Find where the given text appears and provide that cell's center as [x, y] coordinate. 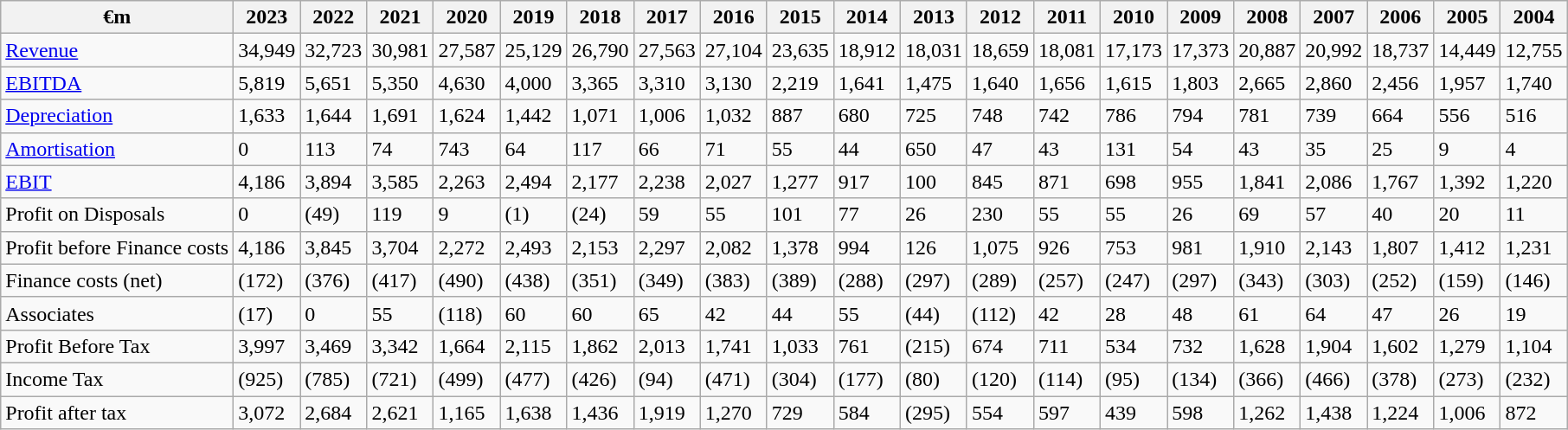
230 [1000, 215]
Depreciation [118, 116]
1,270 [734, 413]
1,032 [734, 116]
2,143 [1334, 247]
917 [867, 182]
(80) [933, 379]
1,033 [800, 346]
1,910 [1267, 247]
Revenue [118, 50]
1,803 [1201, 83]
20,887 [1267, 50]
1,071 [601, 116]
23,635 [800, 50]
66 [666, 149]
EBIT [118, 182]
1,624 [467, 116]
12,755 [1533, 50]
1,075 [1000, 247]
27,563 [666, 50]
2019 [533, 17]
650 [933, 149]
1,165 [467, 413]
Income Tax [118, 379]
126 [933, 247]
674 [1000, 346]
131 [1134, 149]
4,000 [533, 83]
2,027 [734, 182]
20 [1468, 215]
597 [1066, 413]
1,691 [400, 116]
1,741 [734, 346]
100 [933, 182]
516 [1533, 116]
Profit Before Tax [118, 346]
1,841 [1267, 182]
534 [1134, 346]
1,220 [1533, 182]
994 [867, 247]
(426) [601, 379]
117 [601, 149]
19 [1533, 313]
1,224 [1400, 413]
1,957 [1468, 83]
71 [734, 149]
(114) [1066, 379]
11 [1533, 215]
2,013 [666, 346]
2008 [1267, 17]
Finance costs (net) [118, 280]
5,651 [334, 83]
3,894 [334, 182]
955 [1201, 182]
1,919 [666, 413]
(172) [267, 280]
(232) [1533, 379]
(159) [1468, 280]
25 [1400, 149]
3,845 [334, 247]
761 [867, 346]
40 [1400, 215]
2,086 [1334, 182]
(120) [1000, 379]
2018 [601, 17]
Amortisation [118, 149]
(490) [467, 280]
57 [1334, 215]
753 [1134, 247]
18,081 [1066, 50]
2005 [1468, 17]
2011 [1066, 17]
2021 [400, 17]
14,449 [1468, 50]
(49) [334, 215]
1,656 [1066, 83]
554 [1000, 413]
3,365 [601, 83]
1,378 [800, 247]
(378) [1400, 379]
(389) [800, 280]
1,807 [1400, 247]
2,177 [601, 182]
(288) [867, 280]
2,665 [1267, 83]
(304) [800, 379]
54 [1201, 149]
(289) [1000, 280]
17,173 [1134, 50]
748 [1000, 116]
3,997 [267, 346]
871 [1066, 182]
Profit after tax [118, 413]
3,469 [334, 346]
1,392 [1468, 182]
(134) [1201, 379]
18,737 [1400, 50]
32,723 [334, 50]
101 [800, 215]
Associates [118, 313]
27,587 [467, 50]
981 [1201, 247]
(366) [1267, 379]
2012 [1000, 17]
2,115 [533, 346]
1,862 [601, 346]
27,104 [734, 50]
(438) [533, 280]
(303) [1334, 280]
20,992 [1334, 50]
1,767 [1400, 182]
35 [1334, 149]
Profit before Finance costs [118, 247]
926 [1066, 247]
74 [400, 149]
26,790 [601, 50]
113 [334, 149]
2,238 [666, 182]
(94) [666, 379]
1,262 [1267, 413]
711 [1066, 346]
2013 [933, 17]
EBITDA [118, 83]
(499) [467, 379]
119 [400, 215]
1,628 [1267, 346]
(376) [334, 280]
5,819 [267, 83]
2009 [1201, 17]
584 [867, 413]
18,912 [867, 50]
(24) [601, 215]
2,494 [533, 182]
2022 [334, 17]
2,153 [601, 247]
725 [933, 116]
(466) [1334, 379]
61 [1267, 313]
1,277 [800, 182]
77 [867, 215]
2,297 [666, 247]
(471) [734, 379]
(95) [1134, 379]
1,644 [334, 116]
(247) [1134, 280]
1,740 [1533, 83]
729 [800, 413]
556 [1468, 116]
1,475 [933, 83]
3,310 [666, 83]
1,904 [1334, 346]
2007 [1334, 17]
2017 [666, 17]
2,263 [467, 182]
1,104 [1533, 346]
598 [1201, 413]
872 [1533, 413]
1,436 [601, 413]
(252) [1400, 280]
1,664 [467, 346]
2006 [1400, 17]
(146) [1533, 280]
(112) [1000, 313]
680 [867, 116]
2,621 [400, 413]
25,129 [533, 50]
2,456 [1400, 83]
(1) [533, 215]
1,279 [1468, 346]
2,082 [734, 247]
2,860 [1334, 83]
1,442 [533, 116]
3,704 [400, 247]
(351) [601, 280]
(44) [933, 313]
(257) [1066, 280]
69 [1267, 215]
2,493 [533, 247]
5,350 [400, 83]
2015 [800, 17]
1,641 [867, 83]
€m [118, 17]
34,949 [267, 50]
743 [467, 149]
698 [1134, 182]
2020 [467, 17]
18,659 [1000, 50]
2,684 [334, 413]
(118) [467, 313]
742 [1066, 116]
1,640 [1000, 83]
2010 [1134, 17]
(343) [1267, 280]
664 [1400, 116]
1,231 [1533, 247]
1,633 [267, 116]
4,630 [467, 83]
(295) [933, 413]
439 [1134, 413]
2023 [267, 17]
1,438 [1334, 413]
732 [1201, 346]
781 [1267, 116]
59 [666, 215]
887 [800, 116]
845 [1000, 182]
1,615 [1134, 83]
2004 [1533, 17]
(17) [267, 313]
3,585 [400, 182]
65 [666, 313]
(925) [267, 379]
(477) [533, 379]
3,342 [400, 346]
2,219 [800, 83]
18,031 [933, 50]
1,602 [1400, 346]
28 [1134, 313]
786 [1134, 116]
48 [1201, 313]
30,981 [400, 50]
794 [1201, 116]
(785) [334, 379]
(721) [400, 379]
17,373 [1201, 50]
(383) [734, 280]
2,272 [467, 247]
(215) [933, 346]
1,412 [1468, 247]
(349) [666, 280]
Profit on Disposals [118, 215]
(417) [400, 280]
3,072 [267, 413]
(273) [1468, 379]
1,638 [533, 413]
2016 [734, 17]
739 [1334, 116]
3,130 [734, 83]
4 [1533, 149]
2014 [867, 17]
(177) [867, 379]
